Scan for the cell matching the given text and deliver its [X, Y] coordinate at center. 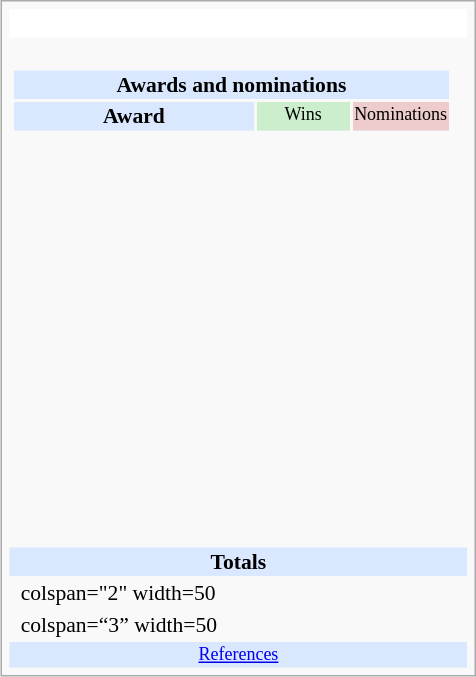
Wins [304, 116]
Nominations [401, 116]
colspan="2" width=50 [238, 593]
Award [134, 116]
Totals [239, 561]
References [239, 655]
Awards and nominations [232, 84]
Awards and nominations Award Wins Nominations [239, 292]
colspan=“3” width=50 [238, 624]
